Return the [X, Y] coordinate for the center point of the cell that contains the specified text.  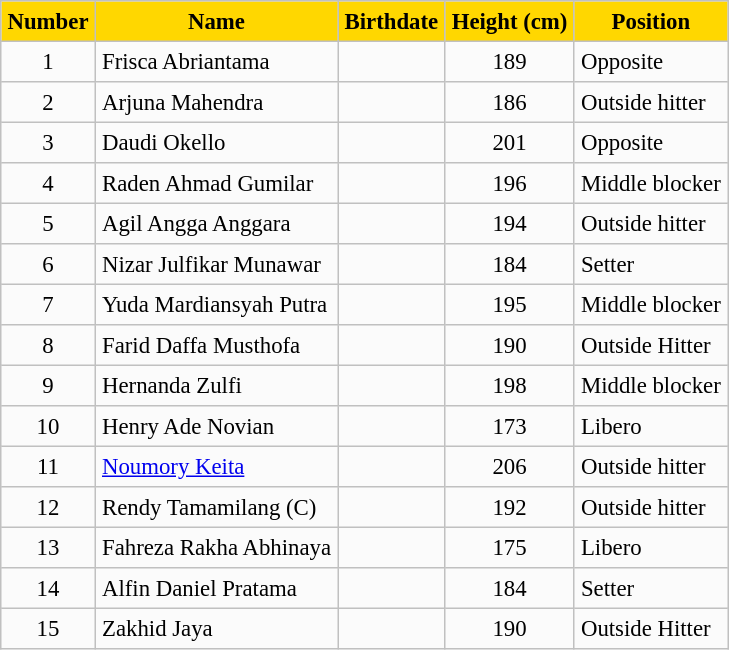
Zakhid Jaya [216, 628]
2 [48, 102]
Frisca Abriantama [216, 61]
175 [510, 547]
13 [48, 547]
Birthdate [392, 21]
195 [510, 304]
10 [48, 426]
189 [510, 61]
Noumory Keita [216, 466]
Nizar Julfikar Munawar [216, 264]
8 [48, 345]
15 [48, 628]
14 [48, 588]
206 [510, 466]
Agil Angga Anggara [216, 223]
Number [48, 21]
186 [510, 102]
Fahreza Rakha Abhinaya [216, 547]
Height (cm) [510, 21]
9 [48, 385]
Raden Ahmad Gumilar [216, 183]
Henry Ade Novian [216, 426]
6 [48, 264]
Daudi Okello [216, 142]
3 [48, 142]
192 [510, 507]
196 [510, 183]
194 [510, 223]
Arjuna Mahendra [216, 102]
Yuda Mardiansyah Putra [216, 304]
11 [48, 466]
Rendy Tamamilang (C) [216, 507]
1 [48, 61]
201 [510, 142]
173 [510, 426]
4 [48, 183]
5 [48, 223]
7 [48, 304]
198 [510, 385]
Position [650, 21]
Farid Daffa Musthofa [216, 345]
Alfin Daniel Pratama [216, 588]
Name [216, 21]
12 [48, 507]
Hernanda Zulfi [216, 385]
